Provide the (X, Y) coordinate of the cell's center where the given text is located.  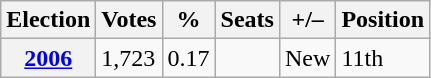
2006 (48, 58)
0.17 (188, 58)
Election (48, 20)
New (307, 58)
Votes (129, 20)
% (188, 20)
11th (383, 58)
1,723 (129, 58)
Position (383, 20)
Seats (247, 20)
+/– (307, 20)
